Extract the (X, Y) coordinate from the center of the cell holding the provided text.  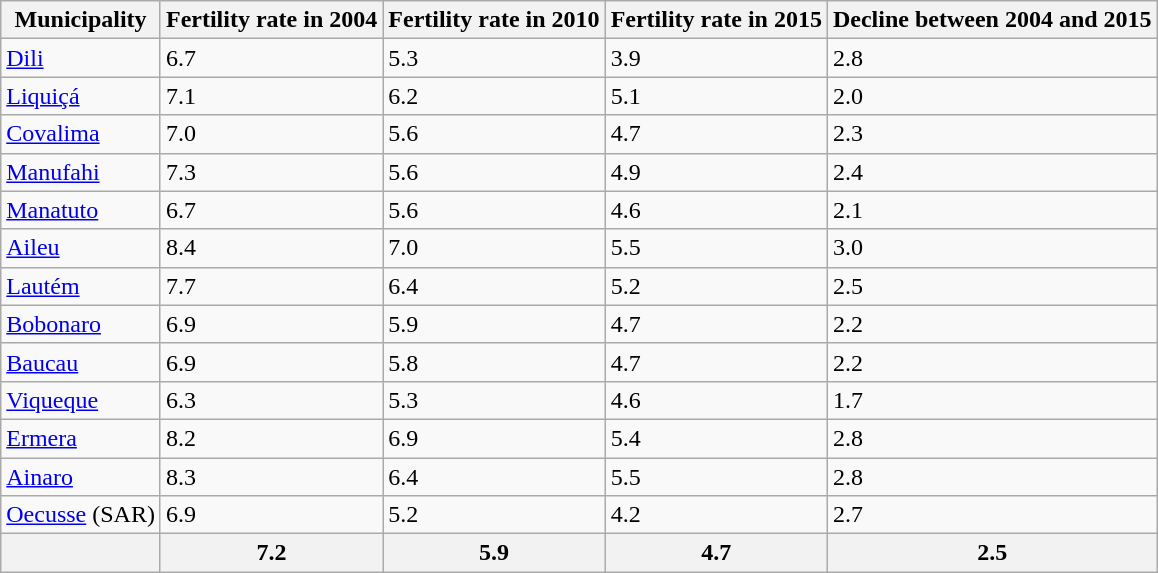
Fertility rate in 2015 (716, 20)
Decline between 2004 and 2015 (992, 20)
Covalima (81, 134)
7.2 (271, 553)
Manatuto (81, 210)
8.4 (271, 248)
8.3 (271, 477)
5.8 (494, 362)
Dili (81, 58)
1.7 (992, 400)
7.1 (271, 96)
6.3 (271, 400)
2.7 (992, 515)
Lautém (81, 286)
2.3 (992, 134)
8.2 (271, 438)
Bobonaro (81, 324)
Baucau (81, 362)
Ainaro (81, 477)
5.4 (716, 438)
7.7 (271, 286)
2.0 (992, 96)
Ermera (81, 438)
Fertility rate in 2010 (494, 20)
4.2 (716, 515)
Fertility rate in 2004 (271, 20)
5.1 (716, 96)
2.4 (992, 172)
Aileu (81, 248)
Municipality (81, 20)
2.1 (992, 210)
Oecusse (SAR) (81, 515)
Manufahi (81, 172)
6.2 (494, 96)
3.0 (992, 248)
3.9 (716, 58)
7.3 (271, 172)
4.9 (716, 172)
Viqueque (81, 400)
Liquiçá (81, 96)
